Return [x, y] of the center of cell containing provided text 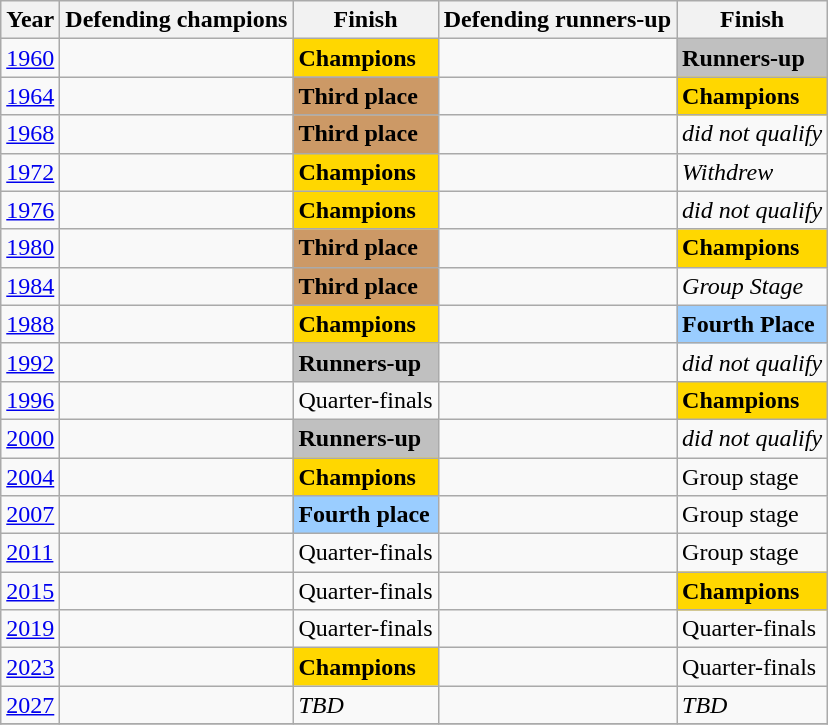
1976 [30, 210]
Withdrew [752, 172]
2027 [30, 705]
2007 [30, 515]
Fourth place [366, 515]
2019 [30, 629]
2011 [30, 553]
Defending runners-up [557, 20]
1996 [30, 400]
1980 [30, 248]
Fourth Place [752, 324]
1988 [30, 324]
2023 [30, 667]
1972 [30, 172]
1984 [30, 286]
1968 [30, 134]
2004 [30, 477]
Year [30, 20]
1992 [30, 362]
2015 [30, 591]
1960 [30, 58]
1964 [30, 96]
Defending champions [176, 20]
Group Stage [752, 286]
2000 [30, 438]
